Locate the cell with the specified text and output its (x, y) center coordinate. 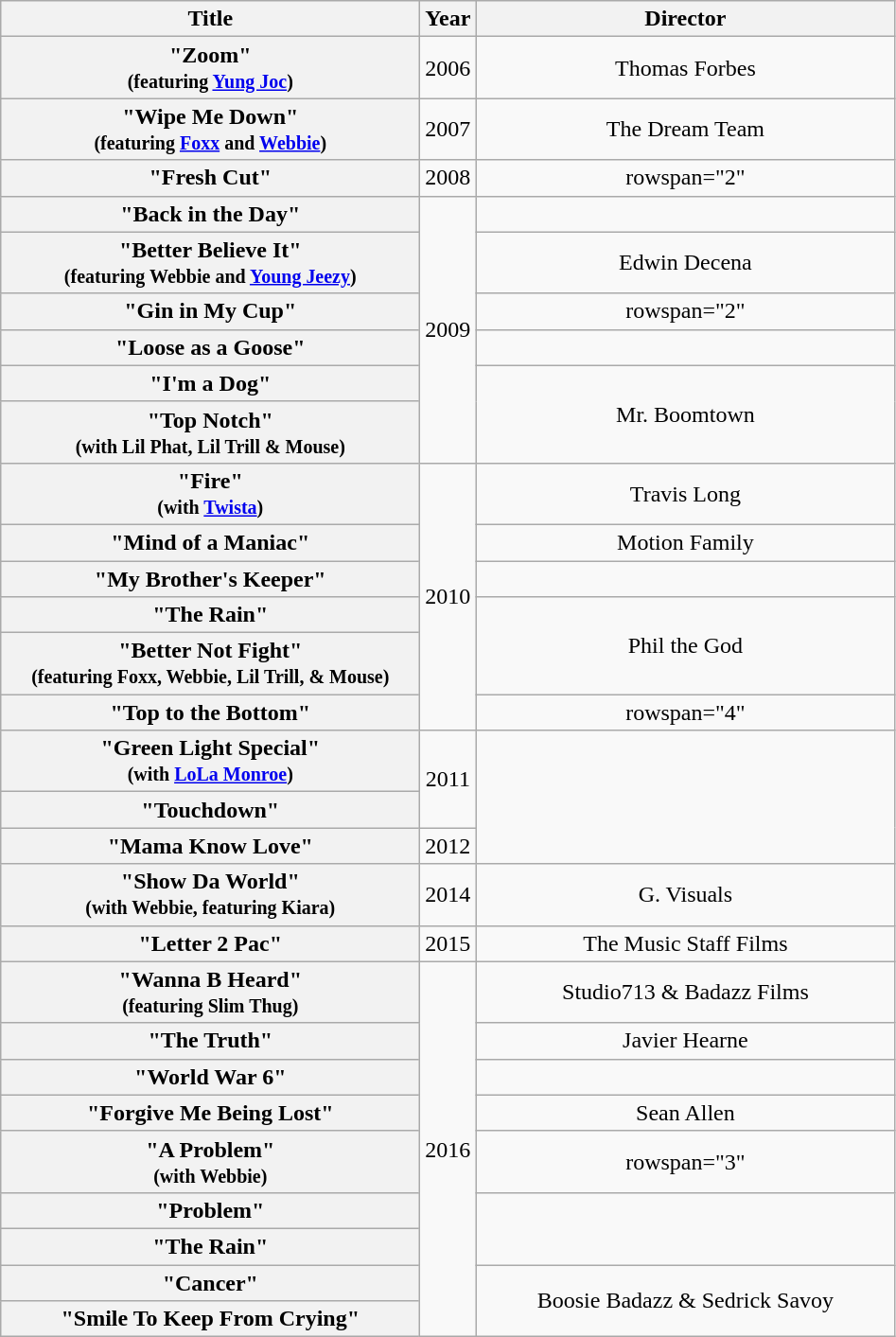
"Wanna B Heard"(featuring Slim Thug) (210, 992)
Travis Long (685, 494)
Phil the God (685, 645)
"Smile To Keep From Crying" (210, 1319)
The Music Staff Films (685, 943)
2014 (448, 895)
"World War 6" (210, 1077)
"A Problem"(with Webbie) (210, 1162)
Motion Family (685, 542)
Mr. Boomtown (685, 414)
2016 (448, 1149)
"Fire" (with Twista) (210, 494)
Edwin Decena (685, 263)
Boosie Badazz & Sedrick Savoy (685, 1300)
2009 (448, 329)
"Cancer" (210, 1282)
"Show Da World"(with Webbie, featuring Kiara) (210, 895)
"Gin in My Cup" (210, 311)
rowspan="3" (685, 1162)
"The Truth" (210, 1041)
Title (210, 19)
"Zoom"(featuring Yung Joc) (210, 68)
2011 (448, 780)
2008 (448, 178)
2015 (448, 943)
Javier Hearne (685, 1041)
"Mama Know Love" (210, 846)
"Problem" (210, 1210)
2010 (448, 596)
2012 (448, 846)
"Letter 2 Pac" (210, 943)
"Better Not Fight" (featuring Foxx, Webbie, Lil Trill, & Mouse) (210, 664)
The Dream Team (685, 129)
Year (448, 19)
Director (685, 19)
Thomas Forbes (685, 68)
"Top to the Bottom" (210, 712)
"My Brother's Keeper" (210, 578)
"Back in the Day" (210, 214)
"Forgive Me Being Lost" (210, 1113)
"Green Light Special" (with LoLa Monroe) (210, 761)
G. Visuals (685, 895)
Sean Allen (685, 1113)
"I'm a Dog" (210, 383)
"Wipe Me Down"(featuring Foxx and Webbie) (210, 129)
rowspan="4" (685, 712)
"Top Notch" (with Lil Phat, Lil Trill & Mouse) (210, 431)
"Loose as a Goose" (210, 347)
"Fresh Cut" (210, 178)
"Mind of a Maniac" (210, 542)
"Better Believe It"(featuring Webbie and Young Jeezy) (210, 263)
2006 (448, 68)
"Touchdown" (210, 810)
Studio713 & Badazz Films (685, 992)
2007 (448, 129)
